Provide the [X, Y] coordinate of the cell's center where the given text is located.  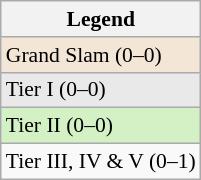
Legend [101, 19]
Tier I (0–0) [101, 90]
Tier III, IV & V (0–1) [101, 162]
Grand Slam (0–0) [101, 55]
Tier II (0–0) [101, 126]
